Determine the (x, y) coordinate at the center of the cell enclosing the given text.  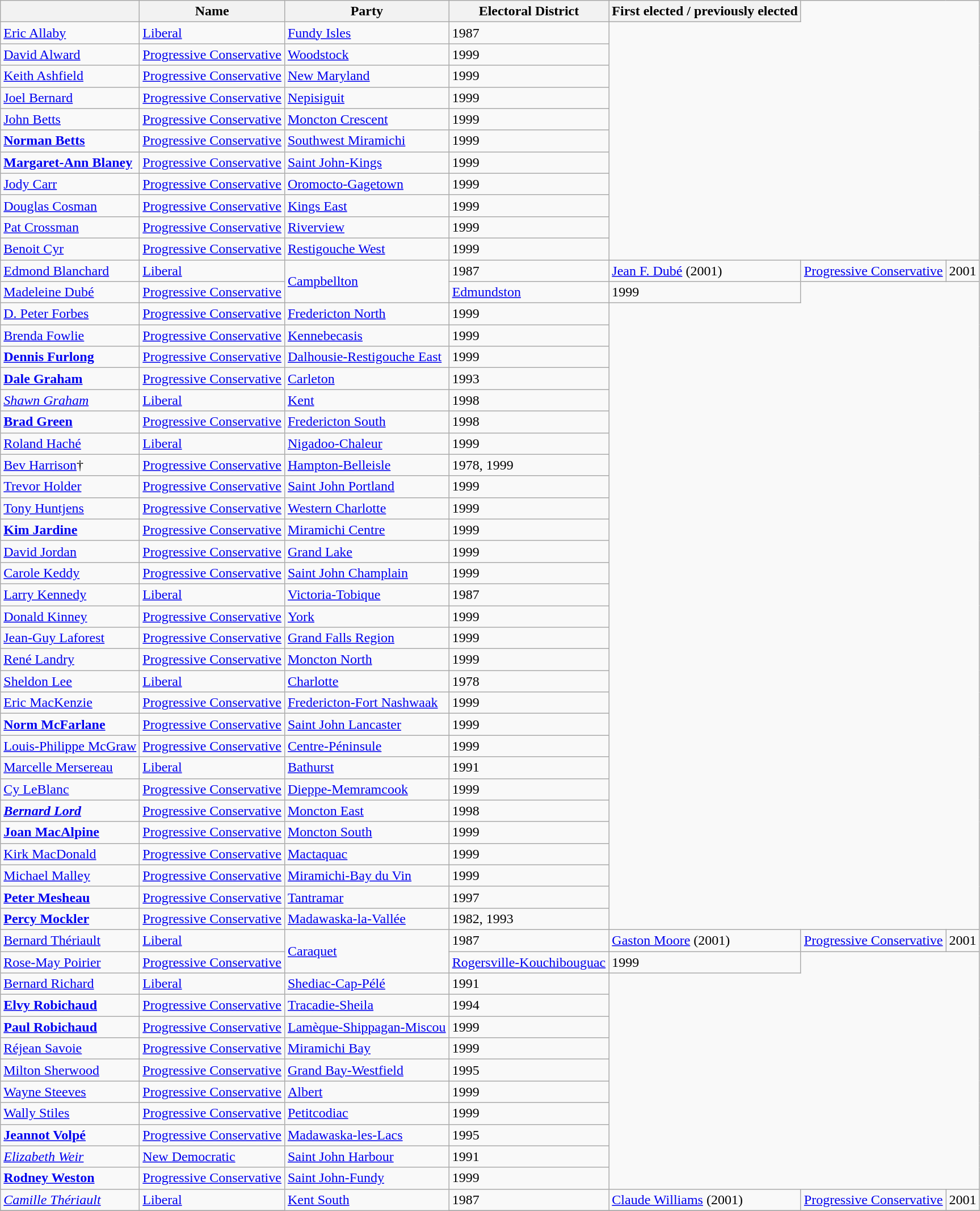
Wayne Steeves (70, 1092)
Tony Huntjens (70, 508)
Bernard Thériault (70, 940)
Douglas Cosman (70, 206)
Lamèque-Shippagan-Miscou (367, 1027)
Kings East (367, 206)
Trevor Holder (70, 487)
Riverview (367, 227)
Miramichi Bay (367, 1049)
Saint John Champlain (367, 573)
Kent South (367, 1200)
1997 (529, 897)
Larry Kennedy (70, 594)
Margaret-Ann Blaney (70, 162)
Campbellton (367, 282)
1982, 1993 (529, 919)
Saint John Harbour (367, 1156)
Dalhousie-Restigouche East (367, 357)
1978 (529, 681)
Centre-Péninsule (367, 746)
Charlotte (367, 681)
Norman Betts (70, 141)
Dennis Furlong (70, 357)
Peter Mesheau (70, 897)
Keith Ashfield (70, 76)
David Jordan (70, 551)
Nepisiguit (367, 98)
Shediac-Cap-Pélé (367, 984)
Madawaska-les-Lacs (367, 1135)
Rodney Weston (70, 1178)
Miramichi Centre (367, 530)
Bernard Richard (70, 984)
Dale Graham (70, 379)
Elizabeth Weir (70, 1156)
Fredericton North (367, 314)
Eric Allaby (70, 33)
Marcelle Mersereau (70, 768)
Moncton East (367, 811)
Oromocto-Gagetown (367, 184)
Jean-Guy Laforest (70, 638)
Petitcodiac (367, 1113)
Joel Bernard (70, 98)
Jeannot Volpé (70, 1135)
Tantramar (367, 897)
Gaston Moore (2001) (705, 940)
Hampton-Belleisle (367, 465)
Nigadoo-Chaleur (367, 443)
Fredericton-Fort Nashwaak (367, 703)
David Alward (70, 55)
Paul Robichaud (70, 1027)
Moncton South (367, 832)
Kirk MacDonald (70, 854)
Percy Mockler (70, 919)
Michael Malley (70, 875)
1994 (529, 1005)
Western Charlotte (367, 508)
Louis-Philippe McGraw (70, 746)
Saint John-Fundy (367, 1178)
Caraquet (367, 951)
Brad Green (70, 422)
Carleton (367, 379)
Southwest Miramichi (367, 141)
Fundy Isles (367, 33)
Moncton Crescent (367, 119)
Benoit Cyr (70, 249)
Albert (367, 1092)
1978, 1999 (529, 465)
Roland Haché (70, 443)
York (367, 616)
Madeleine Dubé (70, 292)
Bev Harrison† (70, 465)
Bernard Lord (70, 811)
Carole Keddy (70, 573)
Norm McFarlane (70, 724)
Sheldon Lee (70, 681)
Donald Kinney (70, 616)
Jean F. Dubé (2001) (705, 271)
Grand Lake (367, 551)
Joan MacAlpine (70, 832)
Kim Jardine (70, 530)
Tracadie-Sheila (367, 1005)
1993 (529, 379)
Milton Sherwood (70, 1070)
Dieppe-Memramcook (367, 789)
Name (212, 11)
Grand Falls Region (367, 638)
Saint John-Kings (367, 162)
Cy LeBlanc (70, 789)
Wally Stiles (70, 1113)
Restigouche West (367, 249)
Edmundston (529, 292)
Réjean Savoie (70, 1049)
Victoria-Tobique (367, 594)
Mactaquac (367, 854)
Claude Williams (2001) (705, 1200)
Madawaska-la-Vallée (367, 919)
Eric MacKenzie (70, 703)
John Betts (70, 119)
Jody Carr (70, 184)
Camille Thériault (70, 1200)
René Landry (70, 660)
Woodstock (367, 55)
Rogersville-Kouchibouguac (529, 962)
Kent (367, 400)
Moncton North (367, 660)
Miramichi-Bay du Vin (367, 875)
New Democratic (212, 1156)
Fredericton South (367, 422)
Edmond Blanchard (70, 271)
Brenda Fowlie (70, 336)
Elvy Robichaud (70, 1005)
Saint John Lancaster (367, 724)
D. Peter Forbes (70, 314)
Shawn Graham (70, 400)
Party (367, 11)
Pat Crossman (70, 227)
Saint John Portland (367, 487)
First elected / previously elected (705, 11)
New Maryland (367, 76)
Grand Bay-Westfield (367, 1070)
Electoral District (529, 11)
Bathurst (367, 768)
Rose-May Poirier (70, 962)
Kennebecasis (367, 336)
